From the cell containing the given text, extract its center point as (X, Y) coordinate. 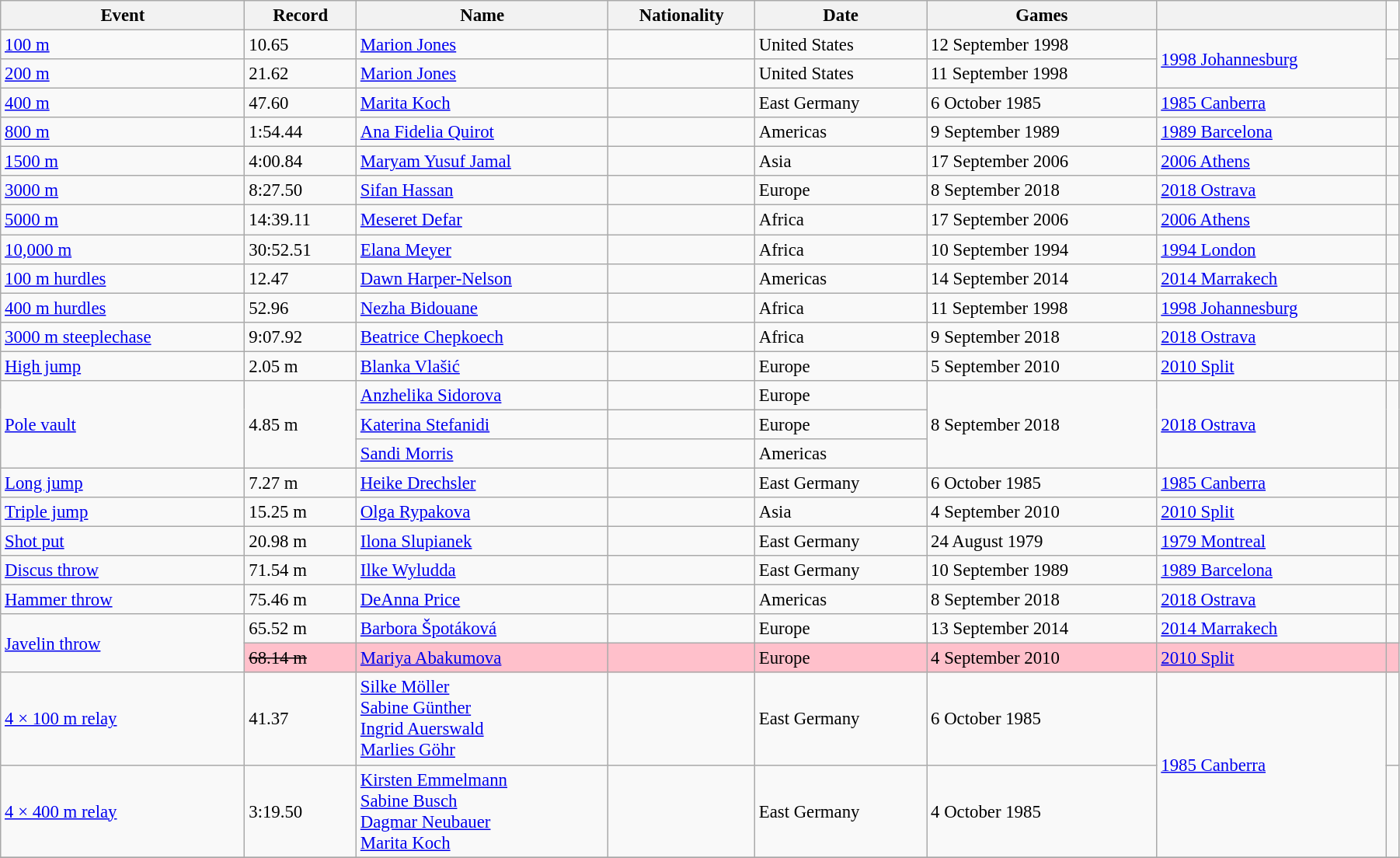
24 August 1979 (1042, 542)
Nationality (681, 16)
Triple jump (123, 512)
Record (301, 16)
Long jump (123, 483)
800 m (123, 132)
Anzhelika Sidorova (482, 396)
Marita Koch (482, 103)
400 m (123, 103)
Heike Drechsler (482, 483)
Elana Meyer (482, 249)
8:27.50 (301, 190)
15.25 m (301, 512)
65.52 m (301, 629)
Games (1042, 16)
100 m hurdles (123, 278)
10 September 1989 (1042, 570)
Kirsten Emmelmann Sabine Busch Dagmar Neubauer Marita Koch (482, 811)
5 September 2010 (1042, 366)
14 September 2014 (1042, 278)
9:07.92 (301, 337)
Ilona Slupianek (482, 542)
13 September 2014 (1042, 629)
1994 London (1271, 249)
47.60 (301, 103)
1500 m (123, 162)
Date (841, 16)
14:39.11 (301, 220)
3000 m (123, 190)
10 September 1994 (1042, 249)
Javelin throw (123, 643)
Beatrice Chepkoech (482, 337)
Ana Fidelia Quirot (482, 132)
12 September 1998 (1042, 45)
9 September 2018 (1042, 337)
Event (123, 16)
Sandi Morris (482, 454)
30:52.51 (301, 249)
71.54 m (301, 570)
Discus throw (123, 570)
100 m (123, 45)
Silke Möller Sabine Günther Ingrid Auerswald Marlies Göhr (482, 720)
41.37 (301, 720)
Mariya Abakumova (482, 658)
Name (482, 16)
68.14 m (301, 658)
1:54.44 (301, 132)
Meseret Defar (482, 220)
3000 m steeplechase (123, 337)
10,000 m (123, 249)
Ilke Wyludda (482, 570)
52.96 (301, 308)
12.47 (301, 278)
4 October 1985 (1042, 811)
21.62 (301, 74)
Barbora Špotáková (482, 629)
Olga Rypakova (482, 512)
Pole vault (123, 424)
Maryam Yusuf Jamal (482, 162)
Nezha Bidouane (482, 308)
400 m hurdles (123, 308)
4.85 m (301, 424)
4 × 400 m relay (123, 811)
4 × 100 m relay (123, 720)
DeAnna Price (482, 600)
7.27 m (301, 483)
High jump (123, 366)
75.46 m (301, 600)
1979 Montreal (1271, 542)
3:19.50 (301, 811)
Hammer throw (123, 600)
200 m (123, 74)
Shot put (123, 542)
Blanka Vlašić (482, 366)
10.65 (301, 45)
2.05 m (301, 366)
9 September 1989 (1042, 132)
4:00.84 (301, 162)
Sifan Hassan (482, 190)
Dawn Harper-Nelson (482, 278)
20.98 m (301, 542)
Katerina Stefanidi (482, 424)
5000 m (123, 220)
